Scan for the cell matching the given text and deliver its (x, y) coordinate at center. 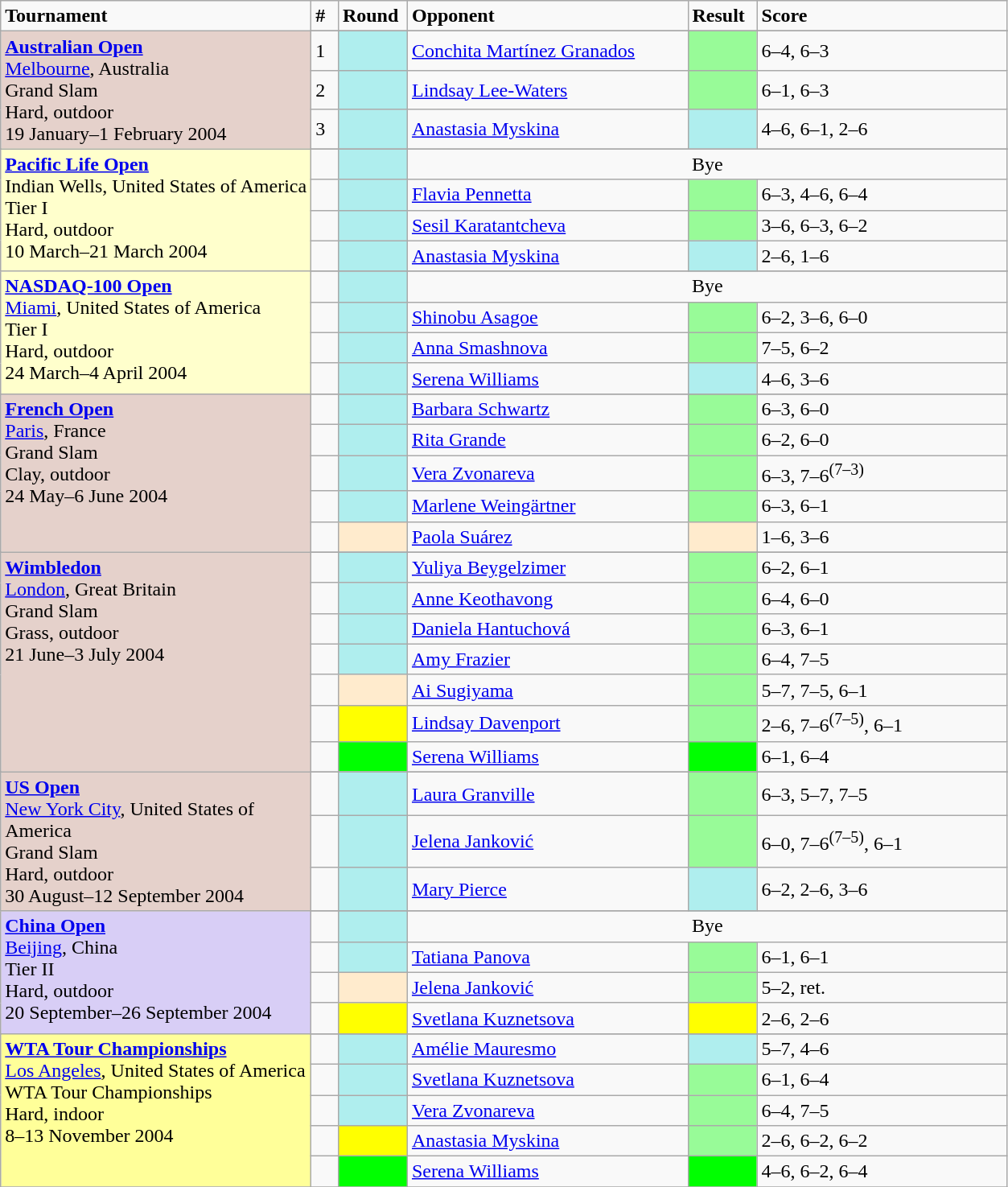
2 (325, 90)
6–3, 6–0 (882, 409)
6–3, 4–6, 6–4 (882, 195)
Marlene Weingärtner (547, 506)
2–6, 7–6(7–5), 6–1 (882, 723)
3–6, 6–3, 6–2 (882, 225)
US OpenNew York City, United States of AmericaGrand SlamHard, outdoor30 August–12 September 2004 (156, 842)
Round (372, 16)
Anne Keothavong (547, 598)
6–2, 3–6, 6–0 (882, 317)
Tournament (156, 16)
6–2, 6–1 (882, 567)
6–2, 2–6, 3–6 (882, 890)
6–0, 7–6(7–5), 6–1 (882, 842)
Paola Suárez (547, 537)
Flavia Pennetta (547, 195)
Shinobu Asagoe (547, 317)
Anna Smashnova (547, 348)
4–6, 6–2, 6–4 (882, 1172)
5–2, ret. (882, 987)
Ai Sugiyama (547, 690)
Rita Grande (547, 439)
# (325, 16)
Score (882, 16)
5–7, 7–5, 6–1 (882, 690)
6–1, 6–3 (882, 90)
6–4, 6–3 (882, 52)
1 (325, 52)
Lindsay Davenport (547, 723)
French OpenParis, FranceGrand SlamClay, outdoor24 May–6 June 2004 (156, 473)
Amy Frazier (547, 659)
Mary Pierce (547, 890)
Amélie Mauresmo (547, 1049)
6–3, 5–7, 7–5 (882, 793)
Sesil Karatantcheva (547, 225)
2–6, 2–6 (882, 1018)
Barbara Schwartz (547, 409)
4–6, 6–1, 2–6 (882, 129)
3 (325, 129)
6–2, 6–0 (882, 439)
WimbledonLondon, Great BritainGrand SlamGrass, outdoor21 June–3 July 2004 (156, 662)
6–4, 6–0 (882, 598)
Yuliya Beygelzimer (547, 567)
Tatiana Panova (547, 957)
Laura Granville (547, 793)
Pacific Life OpenIndian Wells, United States of AmericaTier IHard, outdoor10 March–21 March 2004 (156, 210)
2–6, 6–2, 6–2 (882, 1141)
4–6, 3–6 (882, 378)
Australian OpenMelbourne, AustraliaGrand SlamHard, outdoor19 January–1 February 2004 (156, 90)
Daniela Hantuchová (547, 629)
7–5, 6–2 (882, 348)
China OpenBeijing, ChinaTier IIHard, outdoor20 September–26 September 2004 (156, 972)
Lindsay Lee-Waters (547, 90)
5–7, 4–6 (882, 1049)
6–3, 7–6(7–3) (882, 473)
Opponent (547, 16)
Result (722, 16)
6–1, 6–1 (882, 957)
1–6, 3–6 (882, 537)
2–6, 1–6 (882, 256)
NASDAQ-100 OpenMiami, United States of AmericaTier IHard, outdoor24 March–4 April 2004 (156, 332)
Conchita Martínez Granados (547, 52)
WTA Tour ChampionshipsLos Angeles, United States of AmericaWTA Tour ChampionshipsHard, indoor8–13 November 2004 (156, 1110)
